Extract the [X, Y] coordinate from the center of the cell holding the provided text.  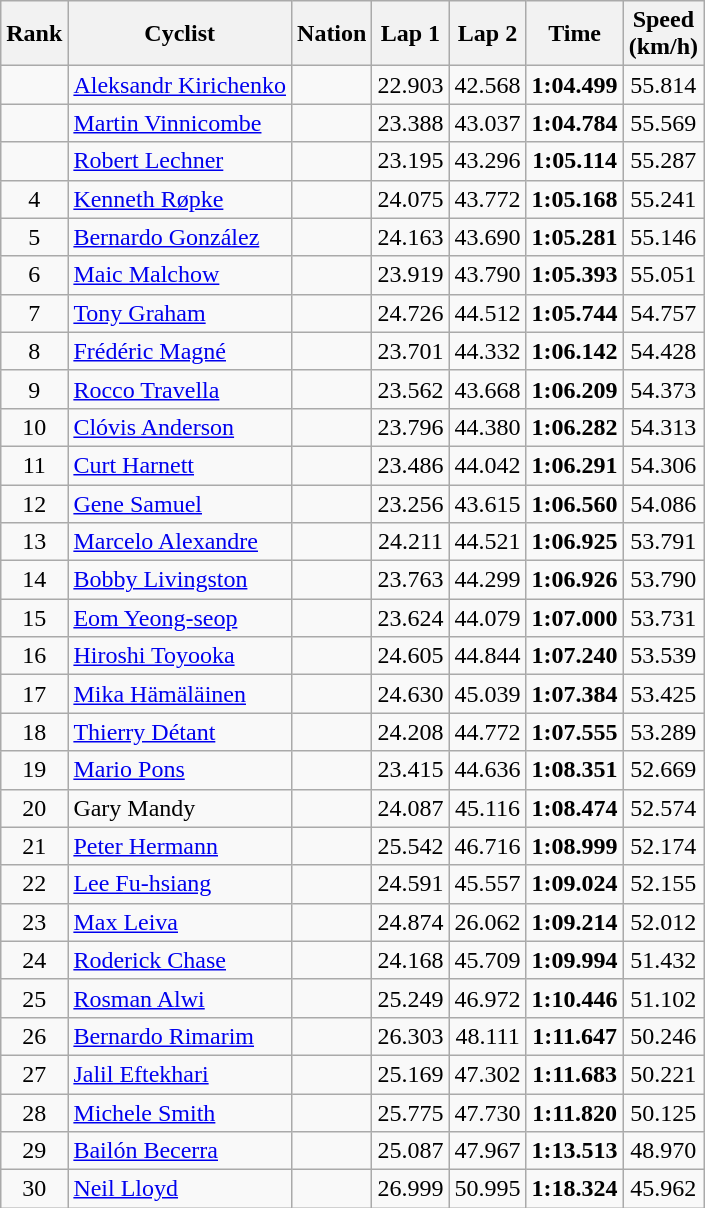
23.763 [410, 580]
47.967 [488, 1151]
24.075 [410, 199]
Aleksandr Kirichenko [180, 85]
26.062 [488, 922]
19 [34, 770]
9 [34, 389]
23.919 [410, 275]
7 [34, 313]
30 [34, 1189]
23.562 [410, 389]
44.772 [488, 732]
10 [34, 427]
45.557 [488, 884]
52.012 [663, 922]
48.111 [488, 1036]
55.287 [663, 161]
25.542 [410, 846]
23.388 [410, 123]
Lap 1 [410, 34]
23.701 [410, 351]
52.574 [663, 808]
43.615 [488, 503]
Marcelo Alexandre [180, 542]
26.999 [410, 1189]
Bernardo González [180, 237]
43.690 [488, 237]
1:07.240 [574, 656]
23.624 [410, 618]
55.241 [663, 199]
Mika Hämäläinen [180, 694]
54.313 [663, 427]
44.332 [488, 351]
1:06.282 [574, 427]
44.512 [488, 313]
1:11.683 [574, 1074]
54.306 [663, 465]
23.415 [410, 770]
27 [34, 1074]
1:13.513 [574, 1151]
45.709 [488, 960]
25.169 [410, 1074]
1:05.114 [574, 161]
52.669 [663, 770]
42.568 [488, 85]
44.380 [488, 427]
Gary Mandy [180, 808]
24.605 [410, 656]
43.296 [488, 161]
54.428 [663, 351]
8 [34, 351]
1:06.926 [574, 580]
23.195 [410, 161]
1:06.925 [574, 542]
1:09.214 [574, 922]
Speed(km/h) [663, 34]
43.668 [488, 389]
Cyclist [180, 34]
1:18.324 [574, 1189]
1:07.000 [574, 618]
1:08.999 [574, 846]
51.432 [663, 960]
53.791 [663, 542]
23.256 [410, 503]
24.591 [410, 884]
24.726 [410, 313]
44.079 [488, 618]
4 [34, 199]
Bobby Livingston [180, 580]
45.039 [488, 694]
Nation [332, 34]
24.087 [410, 808]
Hiroshi Toyooka [180, 656]
25.775 [410, 1113]
Clóvis Anderson [180, 427]
15 [34, 618]
1:06.209 [574, 389]
Neil Lloyd [180, 1189]
Rank [34, 34]
1:07.555 [574, 732]
24.208 [410, 732]
45.962 [663, 1189]
Tony Graham [180, 313]
24 [34, 960]
1:05.744 [574, 313]
55.814 [663, 85]
16 [34, 656]
1:04.784 [574, 123]
5 [34, 237]
55.051 [663, 275]
Robert Lechner [180, 161]
53.425 [663, 694]
50.246 [663, 1036]
1:05.281 [574, 237]
44.844 [488, 656]
Maic Malchow [180, 275]
53.790 [663, 580]
6 [34, 275]
Rocco Travella [180, 389]
26 [34, 1036]
Lee Fu-hsiang [180, 884]
25 [34, 998]
47.302 [488, 1074]
Lap 2 [488, 34]
23.796 [410, 427]
Eom Yeong-seop [180, 618]
44.636 [488, 770]
17 [34, 694]
24.163 [410, 237]
Roderick Chase [180, 960]
26.303 [410, 1036]
1:04.499 [574, 85]
46.972 [488, 998]
14 [34, 580]
13 [34, 542]
Bernardo Rimarim [180, 1036]
Martin Vinnicombe [180, 123]
24.211 [410, 542]
20 [34, 808]
43.772 [488, 199]
Rosman Alwi [180, 998]
50.221 [663, 1074]
24.630 [410, 694]
50.125 [663, 1113]
Frédéric Magné [180, 351]
48.970 [663, 1151]
1:06.560 [574, 503]
Max Leiva [180, 922]
28 [34, 1113]
1:06.291 [574, 465]
44.042 [488, 465]
55.146 [663, 237]
1:08.351 [574, 770]
1:10.446 [574, 998]
Michele Smith [180, 1113]
52.155 [663, 884]
45.116 [488, 808]
Kenneth Røpke [180, 199]
1:05.168 [574, 199]
1:11.647 [574, 1036]
21 [34, 846]
Time [574, 34]
44.299 [488, 580]
Peter Hermann [180, 846]
24.874 [410, 922]
12 [34, 503]
22.903 [410, 85]
24.168 [410, 960]
11 [34, 465]
44.521 [488, 542]
Thierry Détant [180, 732]
29 [34, 1151]
1:09.024 [574, 884]
53.289 [663, 732]
55.569 [663, 123]
50.995 [488, 1189]
54.373 [663, 389]
46.716 [488, 846]
47.730 [488, 1113]
18 [34, 732]
1:11.820 [574, 1113]
Mario Pons [180, 770]
43.037 [488, 123]
22 [34, 884]
25.087 [410, 1151]
25.249 [410, 998]
43.790 [488, 275]
53.731 [663, 618]
53.539 [663, 656]
1:09.994 [574, 960]
Bailón Becerra [180, 1151]
1:08.474 [574, 808]
1:07.384 [574, 694]
Curt Harnett [180, 465]
1:05.393 [574, 275]
52.174 [663, 846]
1:06.142 [574, 351]
51.102 [663, 998]
54.757 [663, 313]
23 [34, 922]
Jalil Eftekhari [180, 1074]
Gene Samuel [180, 503]
54.086 [663, 503]
23.486 [410, 465]
